Search for the cell housing the specified text and yield its [X, Y] center coordinate. 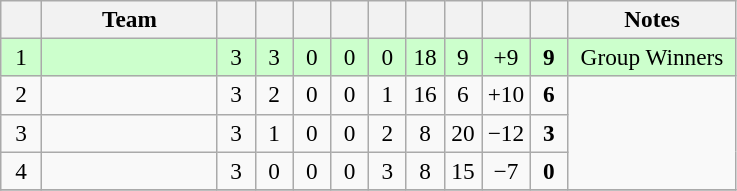
4 [22, 170]
−12 [506, 133]
18 [425, 57]
15 [463, 170]
20 [463, 133]
Team [130, 19]
Notes [652, 19]
Group Winners [652, 57]
+9 [506, 57]
+10 [506, 95]
−7 [506, 170]
16 [425, 95]
